For the text-containing cell, return its midpoint in [X, Y] coordinate format. 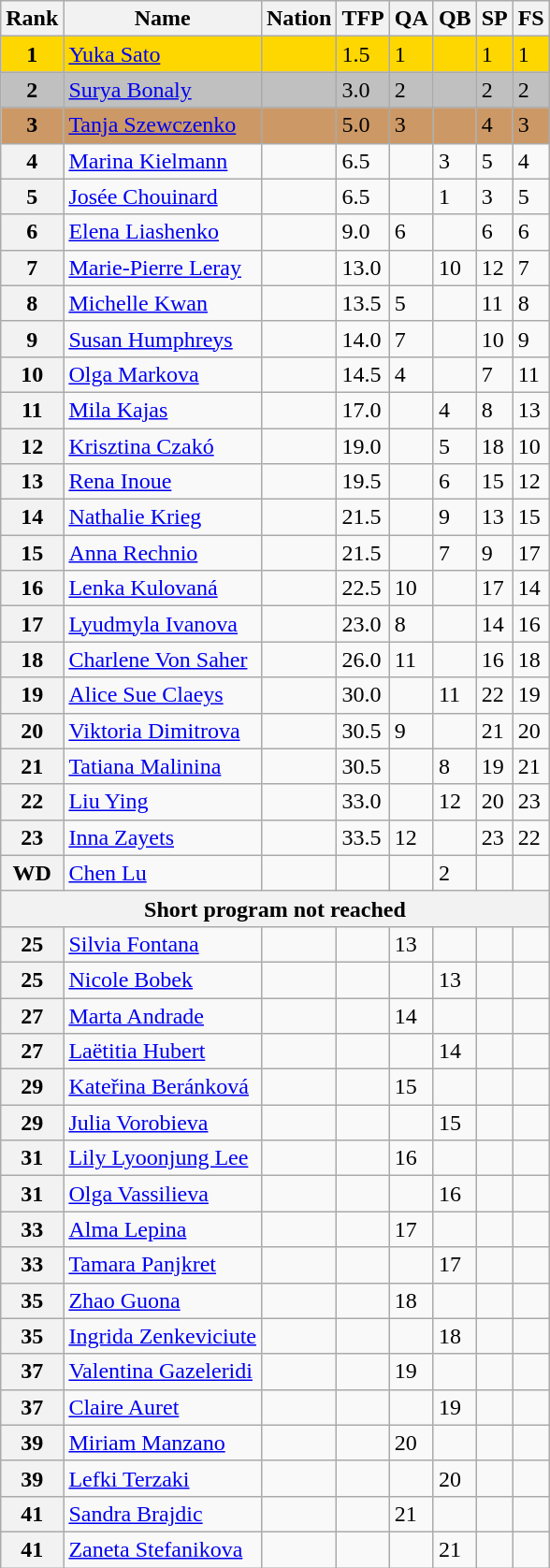
Alice Sue Claeys [163, 695]
30.0 [363, 695]
13.5 [363, 303]
Nation [298, 19]
Marta Andrade [163, 1015]
Charlene Von Saher [163, 660]
Tanja Szewczenko [163, 125]
Kateřina Beránková [163, 1087]
Nathalie Krieg [163, 517]
Silvia Fontana [163, 944]
Michelle Kwan [163, 303]
Anna Rechnio [163, 553]
Rank [32, 19]
QA [412, 19]
Zhao Guona [163, 1300]
1.5 [363, 54]
23.0 [363, 624]
22.5 [363, 588]
Name [163, 19]
Elena Liashenko [163, 232]
Krisztina Czakó [163, 446]
26.0 [363, 660]
19.0 [363, 446]
Lily Lyoonjung Lee [163, 1158]
QB [455, 19]
Olga Markova [163, 374]
Surya Bonaly [163, 90]
Chen Lu [163, 873]
Marie-Pierre Leray [163, 268]
Lenka Kulovaná [163, 588]
Tamara Panjkret [163, 1265]
Inna Zayets [163, 837]
Viktoria Dimitrova [163, 731]
Susan Humphreys [163, 339]
14.0 [363, 339]
9.0 [363, 232]
Short program not reached [275, 908]
Valentina Gazeleridi [163, 1372]
Miriam Manzano [163, 1443]
Marina Kielmann [163, 161]
Lefki Terzaki [163, 1478]
FS [531, 19]
14.5 [363, 374]
Nicole Bobek [163, 980]
33.5 [363, 837]
Alma Lepina [163, 1229]
Josée Chouinard [163, 196]
13.0 [363, 268]
Zaneta Stefanikova [163, 1549]
Mila Kajas [163, 410]
TFP [363, 19]
Julia Vorobieva [163, 1123]
Laëtitia Hubert [163, 1052]
Liu Ying [163, 802]
5.0 [363, 125]
Tatiana Malinina [163, 766]
33.0 [363, 802]
17.0 [363, 410]
SP [494, 19]
19.5 [363, 482]
Olga Vassilieva [163, 1194]
Rena Inoue [163, 482]
Claire Auret [163, 1407]
Sandra Brajdic [163, 1514]
Ingrida Zenkeviciute [163, 1336]
WD [32, 873]
Lyudmyla Ivanova [163, 624]
Yuka Sato [163, 54]
3.0 [363, 90]
